Determine the (X, Y) coordinate at the center of the cell enclosing the given text.  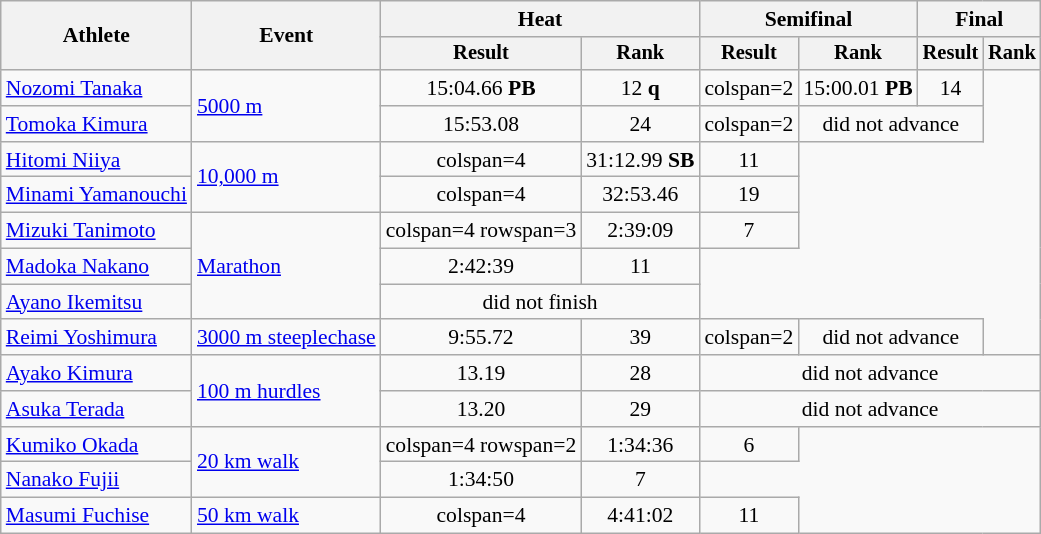
did not finish (540, 302)
3000 m steeplechase (286, 338)
Heat (540, 19)
Athlete (96, 36)
Minami Yamanouchi (96, 195)
5000 m (286, 106)
Ayano Ikemitsu (96, 302)
Marathon (286, 266)
13.19 (482, 373)
31:12.99 SB (640, 160)
Semifinal (808, 19)
100 m hurdles (286, 390)
15:04.66 PB (482, 88)
15:53.08 (482, 124)
14 (951, 88)
Asuka Terada (96, 409)
19 (748, 195)
4:41:02 (640, 516)
2:39:09 (640, 231)
20 km walk (286, 462)
Nozomi Tanaka (96, 88)
Nanako Fujii (96, 480)
24 (640, 124)
Kumiko Okada (96, 445)
Masumi Fuchise (96, 516)
1:34:36 (640, 445)
Tomoka Kimura (96, 124)
13.20 (482, 409)
Mizuki Tanimoto (96, 231)
9:55.72 (482, 338)
10,000 m (286, 178)
Event (286, 36)
15:00.01 PB (858, 88)
Reimi Yoshimura (96, 338)
Ayako Kimura (96, 373)
32:53.46 (640, 195)
50 km walk (286, 516)
Hitomi Niiya (96, 160)
2:42:39 (482, 267)
28 (640, 373)
39 (640, 338)
12 q (640, 88)
colspan=4 rowspan=3 (482, 231)
29 (640, 409)
Madoka Nakano (96, 267)
colspan=4 rowspan=2 (482, 445)
6 (748, 445)
Final (980, 19)
1:34:50 (482, 480)
